Locate the cell with the specified text and output its (x, y) center coordinate. 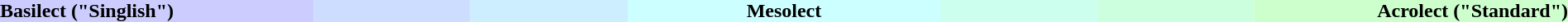
Mesolect (784, 11)
Basilect ("Singlish") (157, 11)
Acrolect ("Standard") (1411, 11)
